For the text-containing cell, return its midpoint in (x, y) coordinate format. 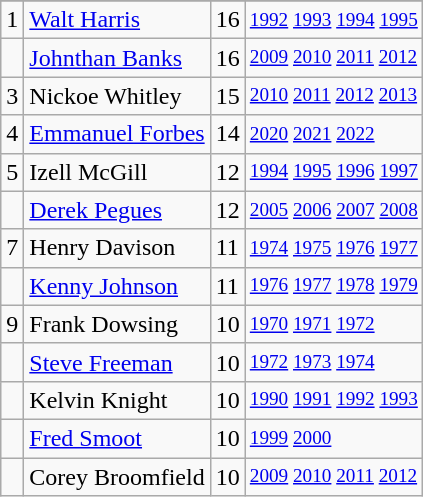
Izell McGill (117, 172)
1976 1977 1978 1979 (334, 286)
Nickoe Whitley (117, 96)
Johnthan Banks (117, 58)
Kenny Johnson (117, 286)
Walt Harris (117, 20)
Steve Freeman (117, 362)
Derek Pegues (117, 210)
1970 1971 1972 (334, 324)
Kelvin Knight (117, 400)
1972 1973 1974 (334, 362)
1990 1991 1992 1993 (334, 400)
1 (12, 20)
1974 1975 1976 1977 (334, 248)
7 (12, 248)
2005 2006 2007 2008 (334, 210)
2010 2011 2012 2013 (334, 96)
Corey Broomfield (117, 477)
3 (12, 96)
2020 2021 2022 (334, 134)
Frank Dowsing (117, 324)
4 (12, 134)
15 (228, 96)
Fred Smoot (117, 438)
9 (12, 324)
1994 1995 1996 1997 (334, 172)
1999 2000 (334, 438)
Emmanuel Forbes (117, 134)
1992 1993 1994 1995 (334, 20)
14 (228, 134)
5 (12, 172)
Henry Davison (117, 248)
